Return the [X, Y] coordinate for the center point of the cell that contains the specified text.  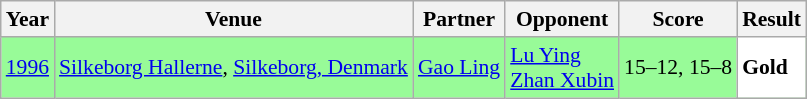
Lu Ying Zhan Xubin [562, 68]
Venue [234, 19]
Score [678, 19]
Year [28, 19]
1996 [28, 68]
Partner [459, 19]
Opponent [562, 19]
Silkeborg Hallerne, Silkeborg, Denmark [234, 68]
15–12, 15–8 [678, 68]
Result [772, 19]
Gold [772, 68]
Gao Ling [459, 68]
